Locate the cell with the specified text and output its [x, y] center coordinate. 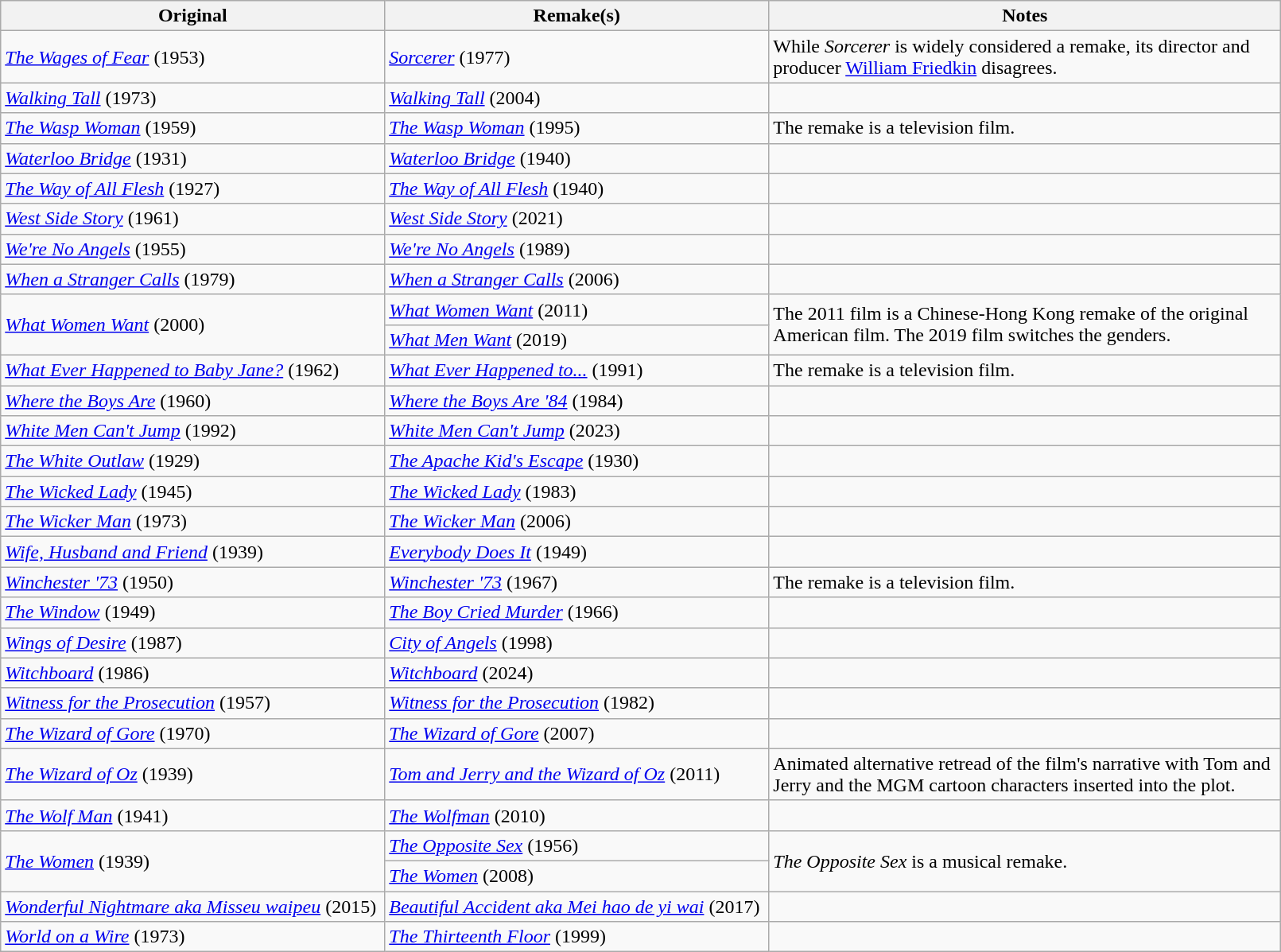
The Wasp Woman (1959) [192, 128]
Tom and Jerry and the Wizard of Oz (2011) [577, 775]
Remake(s) [577, 16]
Animated alternative retread of the film's narrative with Tom and Jerry and the MGM cartoon characters inserted into the plot. [1025, 775]
The Wicked Lady (1945) [192, 492]
We're No Angels (1989) [577, 249]
Witchboard (2024) [577, 673]
The Wizard of Oz (1939) [192, 775]
Winchester '73 (1967) [577, 582]
What Men Want (2019) [577, 340]
The Women (2008) [577, 876]
Waterloo Bridge (1931) [192, 158]
The Wolf Man (1941) [192, 815]
Walking Tall (2004) [577, 98]
City of Angels (1998) [577, 643]
The Wasp Woman (1995) [577, 128]
The Wicker Man (2006) [577, 522]
The White Outlaw (1929) [192, 461]
The Thirteenth Floor (1999) [577, 937]
Walking Tall (1973) [192, 98]
Notes [1025, 16]
Sorcerer (1977) [577, 57]
White Men Can't Jump (1992) [192, 431]
Waterloo Bridge (1940) [577, 158]
Witness for the Prosecution (1957) [192, 703]
White Men Can't Jump (2023) [577, 431]
The Apache Kid's Escape (1930) [577, 461]
The Wicked Lady (1983) [577, 492]
Wife, Husband and Friend (1939) [192, 552]
What Women Want (2000) [192, 324]
Wings of Desire (1987) [192, 643]
West Side Story (1961) [192, 219]
The Wages of Fear (1953) [192, 57]
West Side Story (2021) [577, 219]
The Opposite Sex is a musical remake. [1025, 861]
Everybody Does It (1949) [577, 552]
What Ever Happened to Baby Jane? (1962) [192, 370]
The Wizard of Gore (2007) [577, 733]
When a Stranger Calls (1979) [192, 279]
Witchboard (1986) [192, 673]
The Wicker Man (1973) [192, 522]
What Ever Happened to... (1991) [577, 370]
Original [192, 16]
Winchester '73 (1950) [192, 582]
The Wizard of Gore (1970) [192, 733]
The Window (1949) [192, 612]
The Way of All Flesh (1940) [577, 188]
What Women Want (2011) [577, 309]
Witness for the Prosecution (1982) [577, 703]
The Women (1939) [192, 861]
We're No Angels (1955) [192, 249]
World on a Wire (1973) [192, 937]
Where the Boys Are '84 (1984) [577, 400]
The 2011 film is a Chinese-Hong Kong remake of the original American film. The 2019 film switches the genders. [1025, 324]
When a Stranger Calls (2006) [577, 279]
The Opposite Sex (1956) [577, 845]
The Boy Cried Murder (1966) [577, 612]
While Sorcerer is widely considered a remake, its director and producer William Friedkin disagrees. [1025, 57]
Where the Boys Are (1960) [192, 400]
The Wolfman (2010) [577, 815]
Wonderful Nightmare aka Misseu waipeu (2015) [192, 906]
The Way of All Flesh (1927) [192, 188]
Beautiful Accident aka Mei hao de yi wai (2017) [577, 906]
